Determine the [x, y] coordinate at the center of the cell enclosing the given text.  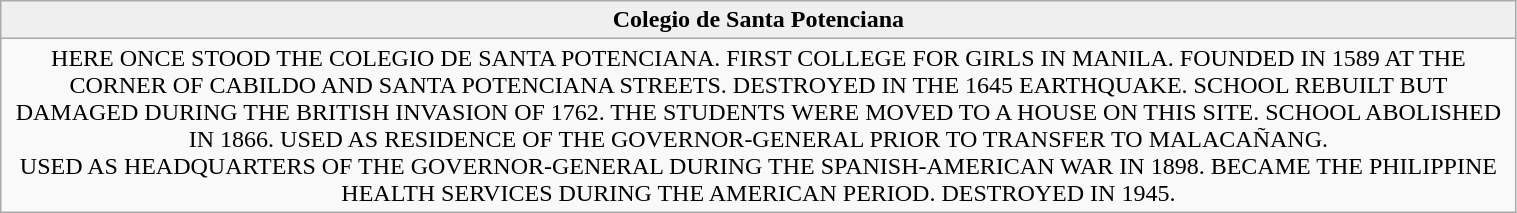
Colegio de Santa Potenciana [758, 20]
